Identify which cell holds the provided text, then report its (X, Y) central coordinate. 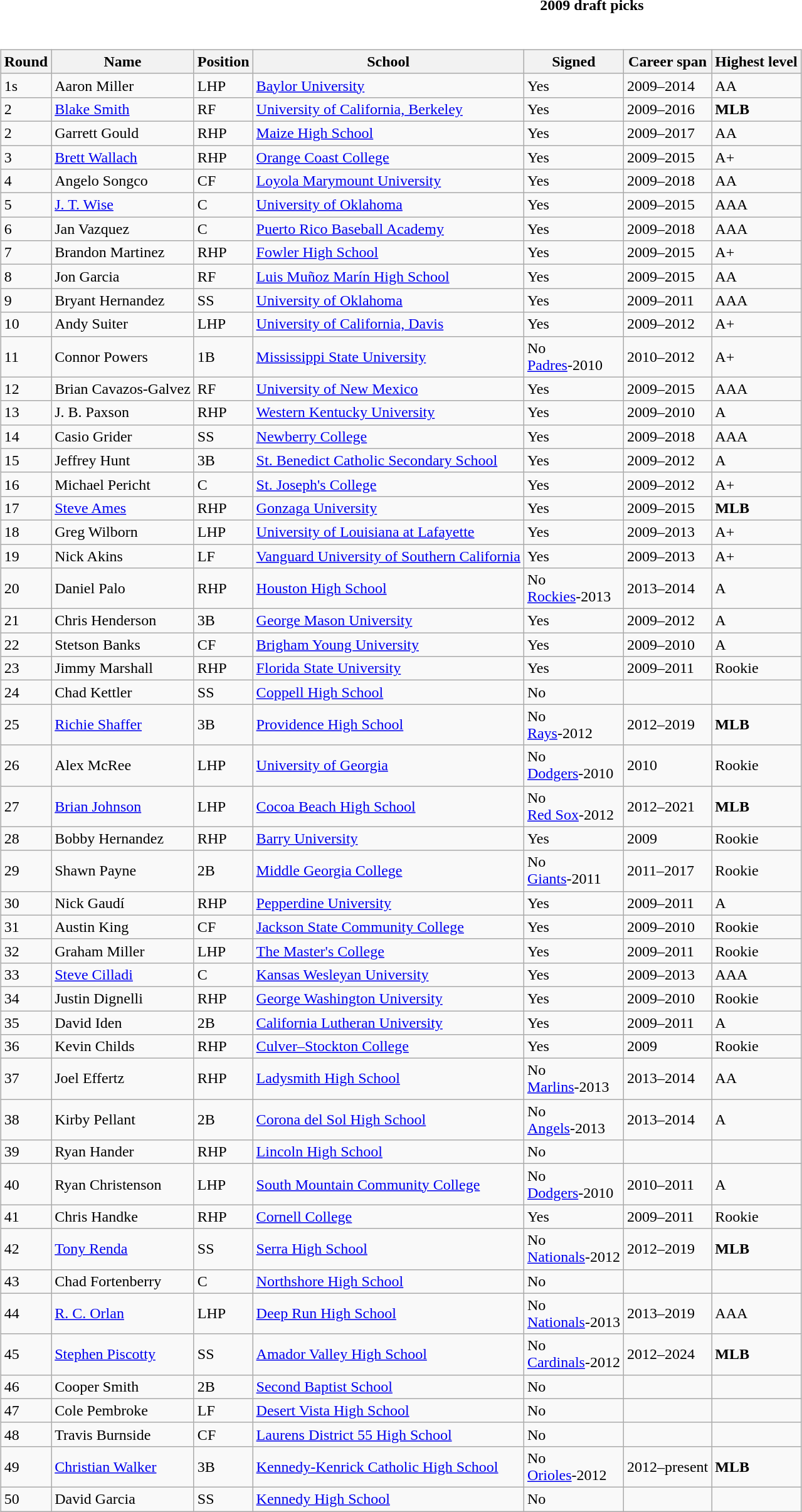
1B (223, 356)
Shawn Payne (123, 870)
University of California, Berkeley (388, 109)
6 (26, 229)
Daniel Palo (123, 588)
Laurens District 55 High School (388, 1434)
32 (26, 951)
13 (26, 413)
Blake Smith (123, 109)
NoAngels-2013 (573, 1120)
Chris Henderson (123, 621)
Kirby Pellant (123, 1120)
Vanguard University of Southern California (388, 556)
Second Baptist School (388, 1387)
Round (26, 61)
49 (26, 1466)
University of Georgia (388, 765)
Tony Renda (123, 1249)
Puerto Rico Baseball Academy (388, 229)
Corona del Sol High School (388, 1120)
23 (26, 669)
Bobby Hernandez (123, 838)
Kennedy-Kenrick Catholic High School (388, 1466)
9 (26, 300)
Steve Ames (123, 508)
Fowler High School (388, 253)
David Iden (123, 1023)
1s (26, 85)
3 (26, 157)
42 (26, 1249)
35 (26, 1023)
David Garcia (123, 1499)
2010 (667, 765)
2009–2017 (667, 133)
Nick Gaudí (123, 903)
Cornell College (388, 1217)
School (388, 61)
Orange Coast College (388, 157)
Kennedy High School (388, 1499)
30 (26, 903)
44 (26, 1313)
17 (26, 508)
Travis Burnside (123, 1434)
NoOrioles-2012 (573, 1466)
Alex McRee (123, 765)
24 (26, 692)
No Rockies-2013 (573, 588)
2010–2012 (667, 356)
Jeffrey Hunt (123, 460)
Michael Pericht (123, 484)
Culver–Stockton College (388, 1047)
Chad Kettler (123, 692)
Ryan Hander (123, 1152)
Bryant Hernandez (123, 300)
Kevin Childs (123, 1047)
2010–2011 (667, 1184)
Luis Muñoz Marín High School (388, 277)
NoPadres-2010 (573, 356)
Jimmy Marshall (123, 669)
14 (26, 436)
NoRed Sox-2012 (573, 806)
Career span (667, 61)
Chad Fortenberry (123, 1281)
27 (26, 806)
7 (26, 253)
R. C. Orlan (123, 1313)
Lincoln High School (388, 1152)
2012–present (667, 1466)
NoNationals-2013 (573, 1313)
Richie Shaffer (123, 725)
Stephen Piscotty (123, 1355)
NoMarlins-2013 (573, 1079)
Highest level (756, 61)
NoNationals-2012 (573, 1249)
21 (26, 621)
Mississippi State University (388, 356)
36 (26, 1047)
26 (26, 765)
5 (26, 205)
28 (26, 838)
Amador Valley High School (388, 1355)
15 (26, 460)
Desert Vista High School (388, 1410)
Cooper Smith (123, 1387)
California Lutheran University (388, 1023)
38 (26, 1120)
Cocoa Beach High School (388, 806)
31 (26, 927)
2009–2016 (667, 109)
Kansas Wesleyan University (388, 975)
25 (26, 725)
University of California, Davis (388, 324)
Loyola Marymount University (388, 181)
Middle Georgia College (388, 870)
University of New Mexico (388, 389)
University of Louisiana at Lafayette (388, 532)
48 (26, 1434)
Barry University (388, 838)
33 (26, 975)
11 (26, 356)
Brian Cavazos-Galvez (123, 389)
2013–2019 (667, 1313)
St. Joseph's College (388, 484)
Connor Powers (123, 356)
Christian Walker (123, 1466)
Gonzaga University (388, 508)
Greg Wilborn (123, 532)
Stetson Banks (123, 645)
10 (26, 324)
29 (26, 870)
Justin Dignelli (123, 998)
Jon Garcia (123, 277)
Austin King (123, 927)
Serra High School (388, 1249)
40 (26, 1184)
Nick Akins (123, 556)
J. T. Wise (123, 205)
22 (26, 645)
37 (26, 1079)
Coppell High School (388, 692)
J. B. Paxson (123, 413)
Position (223, 61)
Deep Run High School (388, 1313)
George Washington University (388, 998)
Newberry College (388, 436)
Brett Wallach (123, 157)
Joel Effertz (123, 1079)
2012–2021 (667, 806)
Steve Cilladi (123, 975)
Florida State University (388, 669)
George Mason University (388, 621)
43 (26, 1281)
Graham Miller (123, 951)
2011–2017 (667, 870)
The Master's College (388, 951)
Aaron Miller (123, 85)
NoCardinals-2012 (573, 1355)
8 (26, 277)
46 (26, 1387)
47 (26, 1410)
NoGiants-2011 (573, 870)
Maize High School (388, 133)
Casio Grider (123, 436)
20 (26, 588)
18 (26, 532)
South Mountain Community College (388, 1184)
Ryan Christenson (123, 1184)
50 (26, 1499)
34 (26, 998)
2009–2014 (667, 85)
Houston High School (388, 588)
39 (26, 1152)
NoRays-2012 (573, 725)
Chris Handke (123, 1217)
45 (26, 1355)
12 (26, 389)
19 (26, 556)
Name (123, 61)
Western Kentucky University (388, 413)
Jackson State Community College (388, 927)
Garrett Gould (123, 133)
Andy Suiter (123, 324)
Ladysmith High School (388, 1079)
Cole Pembroke (123, 1410)
Angelo Songco (123, 181)
16 (26, 484)
Providence High School (388, 725)
St. Benedict Catholic Secondary School (388, 460)
Brandon Martinez (123, 253)
Signed (573, 61)
Pepperdine University (388, 903)
Brigham Young University (388, 645)
Baylor University (388, 85)
4 (26, 181)
2012–2024 (667, 1355)
41 (26, 1217)
Northshore High School (388, 1281)
Brian Johnson (123, 806)
Jan Vazquez (123, 229)
